Extract the [X, Y] coordinate from the center of the cell holding the provided text.  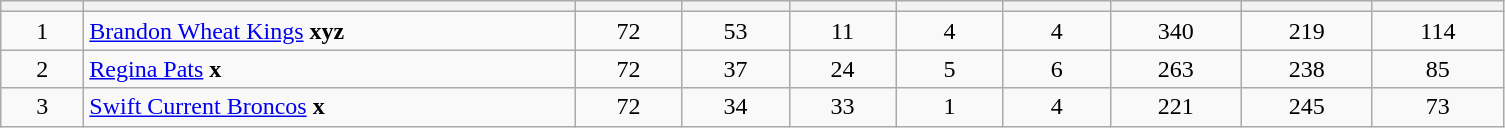
340 [1176, 31]
2 [42, 69]
33 [842, 107]
3 [42, 107]
6 [1056, 69]
37 [736, 69]
Swift Current Broncos x [330, 107]
85 [1438, 69]
238 [1306, 69]
24 [842, 69]
53 [736, 31]
5 [950, 69]
219 [1306, 31]
263 [1176, 69]
114 [1438, 31]
Brandon Wheat Kings xyz [330, 31]
11 [842, 31]
245 [1306, 107]
221 [1176, 107]
Regina Pats x [330, 69]
34 [736, 107]
73 [1438, 107]
